Output the [x, y] coordinate of the center of the cell containing the given text.  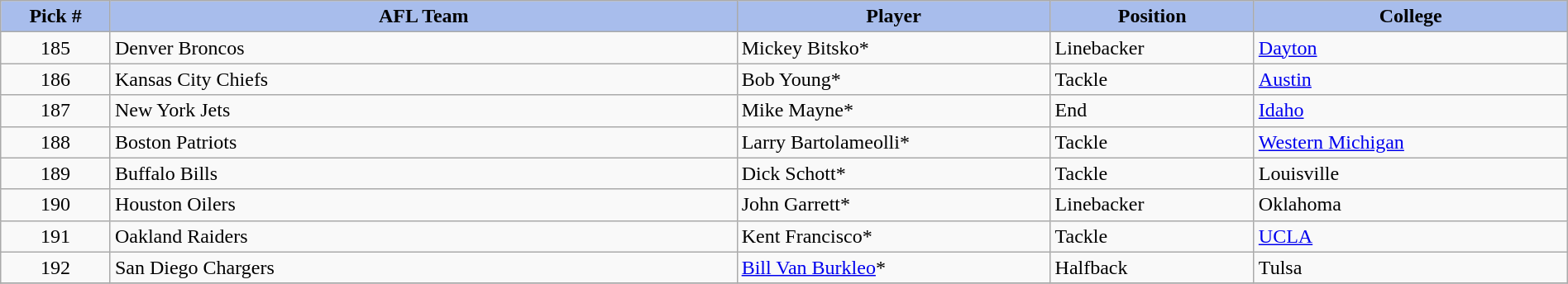
Denver Broncos [423, 48]
Boston Patriots [423, 142]
New York Jets [423, 111]
Pick # [56, 17]
Louisville [1411, 173]
Oklahoma [1411, 205]
185 [56, 48]
End [1152, 111]
188 [56, 142]
Buffalo Bills [423, 173]
Kansas City Chiefs [423, 79]
Dayton [1411, 48]
Western Michigan [1411, 142]
Dick Schott* [893, 173]
Idaho [1411, 111]
Mickey Bitsko* [893, 48]
191 [56, 236]
College [1411, 17]
Position [1152, 17]
187 [56, 111]
Larry Bartolameolli* [893, 142]
UCLA [1411, 236]
Houston Oilers [423, 205]
Austin [1411, 79]
Mike Mayne* [893, 111]
192 [56, 267]
John Garrett* [893, 205]
San Diego Chargers [423, 267]
190 [56, 205]
Bill Van Burkleo* [893, 267]
Bob Young* [893, 79]
Player [893, 17]
Kent Francisco* [893, 236]
Tulsa [1411, 267]
Oakland Raiders [423, 236]
Halfback [1152, 267]
189 [56, 173]
AFL Team [423, 17]
186 [56, 79]
